Identify which cell holds the provided text, then report its [x, y] central coordinate. 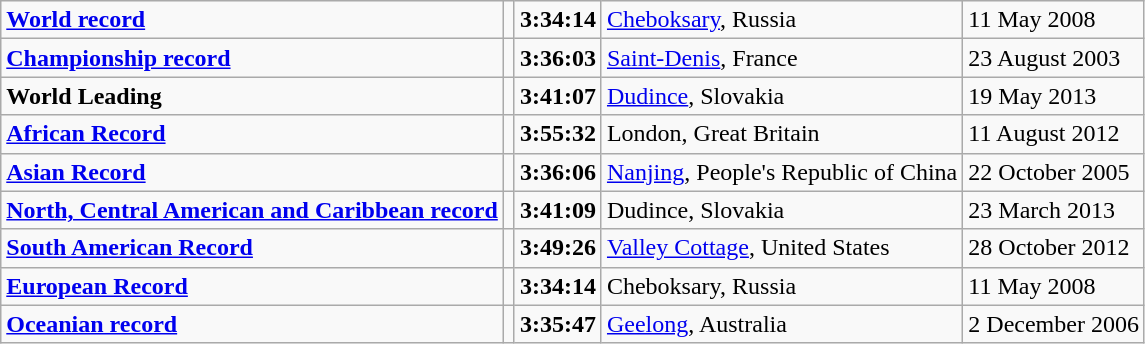
Oceanian record [252, 324]
Geelong, Australia [782, 324]
Nanjing, People's Republic of China [782, 172]
South American Record [252, 248]
3:55:32 [558, 134]
Saint-Denis, France [782, 58]
3:41:07 [558, 96]
3:49:26 [558, 248]
African Record [252, 134]
North, Central American and Caribbean record [252, 210]
22 October 2005 [1054, 172]
23 August 2003 [1054, 58]
3:36:03 [558, 58]
Asian Record [252, 172]
28 October 2012 [1054, 248]
19 May 2013 [1054, 96]
3:41:09 [558, 210]
11 August 2012 [1054, 134]
23 March 2013 [1054, 210]
London, Great Britain [782, 134]
3:36:06 [558, 172]
3:35:47 [558, 324]
2 December 2006 [1054, 324]
World record [252, 20]
European Record [252, 286]
Valley Cottage, United States [782, 248]
World Leading [252, 96]
Championship record [252, 58]
